Output the [x, y] coordinate of the center of the cell containing the given text.  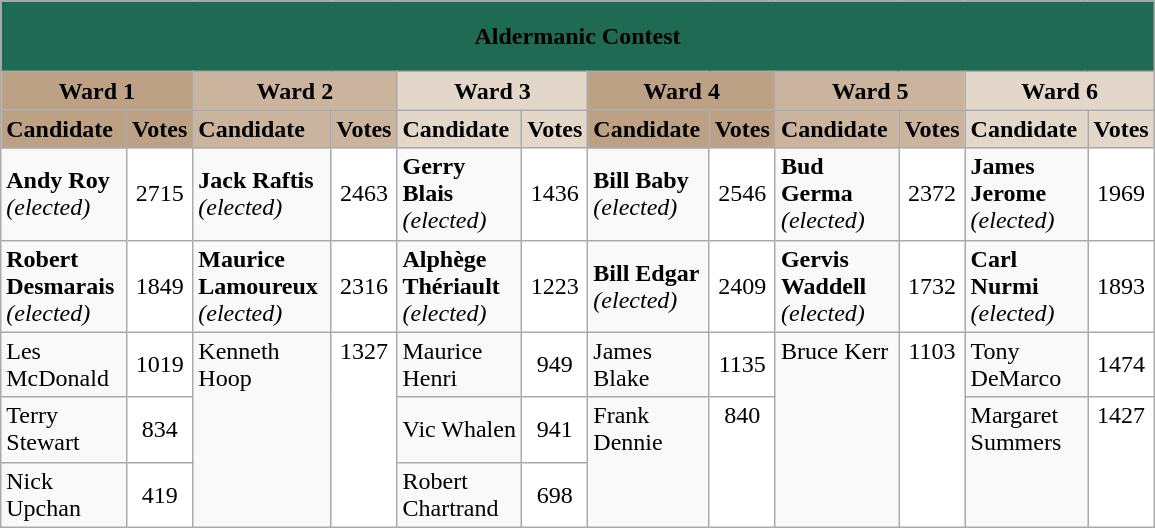
Ward 6 [1060, 91]
1893 [1121, 286]
2715 [160, 194]
Andy Roy (elected) [64, 194]
949 [555, 364]
Les McDonald [64, 364]
Ward 4 [682, 91]
2463 [364, 194]
Terry Stewart [64, 430]
Ward 3 [492, 91]
2409 [742, 286]
834 [160, 430]
1327 [364, 430]
Bill Baby (elected) [648, 194]
James Blake [648, 364]
Tony DeMarco [1026, 364]
Carl Nurmi (elected) [1026, 286]
419 [160, 494]
Maurice Lamoureux (elected) [262, 286]
Robert Desmarais (elected) [64, 286]
Margaret Summers [1026, 462]
1427 [1121, 462]
1103 [932, 430]
Ward 2 [295, 91]
1969 [1121, 194]
Alphège Thériault (elected) [460, 286]
941 [555, 430]
2546 [742, 194]
Bruce Kerr [836, 430]
2316 [364, 286]
Aldermanic Contest [578, 36]
1135 [742, 364]
Frank Dennie [648, 462]
1019 [160, 364]
Gerry Blais (elected) [460, 194]
Maurice Henri [460, 364]
Vic Whalen [460, 430]
Nick Upchan [64, 494]
Bill Edgar (elected) [648, 286]
Gervis Waddell (elected) [836, 286]
2372 [932, 194]
Robert Chartrand [460, 494]
840 [742, 462]
1223 [555, 286]
1732 [932, 286]
Kenneth Hoop [262, 430]
James Jerome (elected) [1026, 194]
698 [555, 494]
Bud Germa (elected) [836, 194]
Jack Raftis (elected) [262, 194]
1474 [1121, 364]
Ward 1 [97, 91]
1849 [160, 286]
1436 [555, 194]
Ward 5 [870, 91]
